Extract the [X, Y] coordinate from the center of the cell holding the provided text.  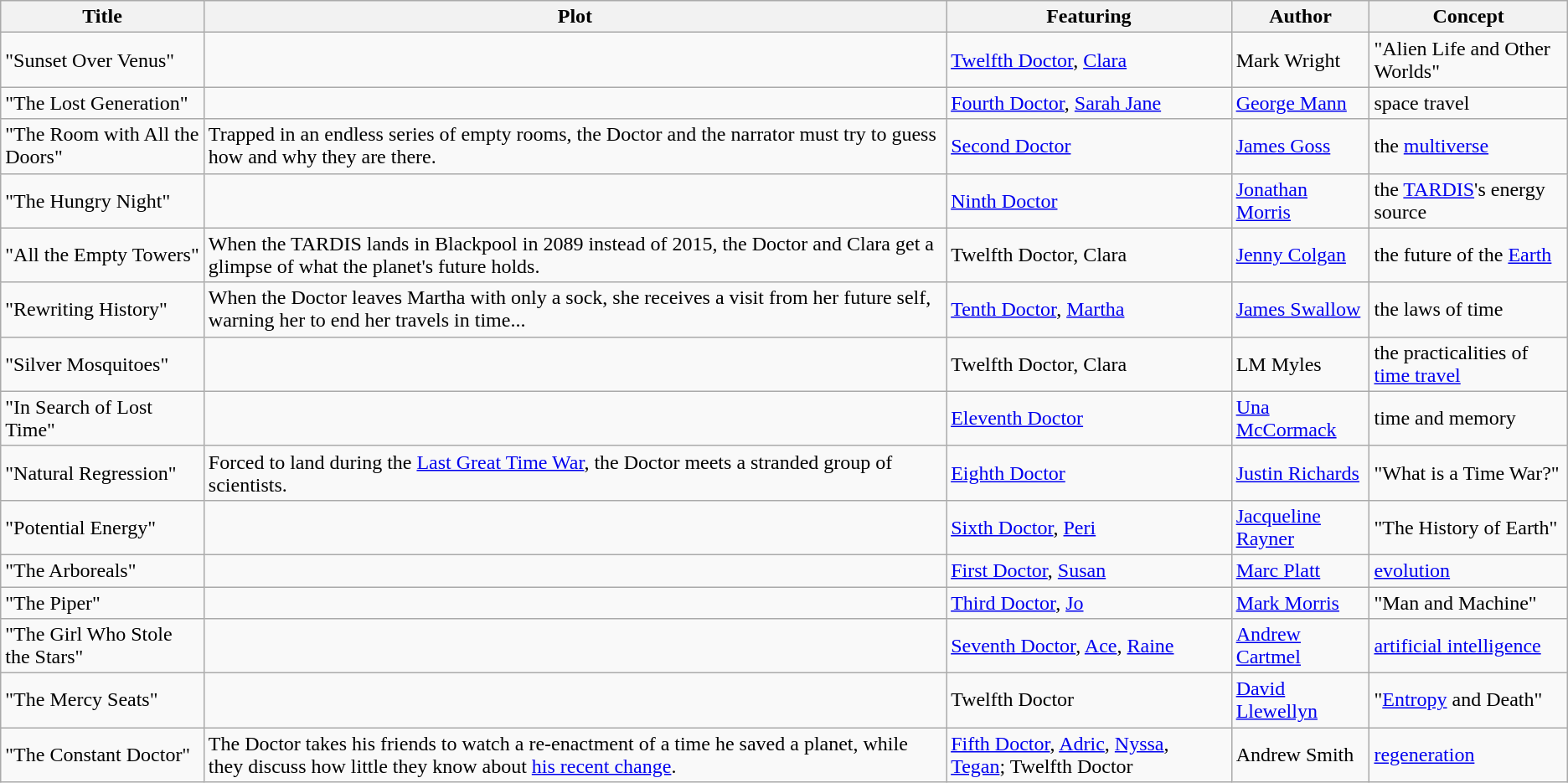
the laws of time [1468, 310]
the future of the Earth [1468, 255]
Featuring [1089, 17]
Author [1300, 17]
Jacqueline Rayner [1300, 528]
Seventh Doctor, Ace, Raine [1089, 646]
"Potential Energy" [102, 528]
LM Myles [1300, 363]
Tenth Doctor, Martha [1089, 310]
the multiverse [1468, 146]
Eleventh Doctor [1089, 419]
When the Doctor leaves Martha with only a sock, she receives a visit from her future self, warning her to end her travels in time... [575, 310]
"The Arboreals" [102, 570]
When the TARDIS lands in Blackpool in 2089 instead of 2015, the Doctor and Clara get a glimpse of what the planet's future holds. [575, 255]
Fifth Doctor, Adric, Nyssa, Tegan; Twelfth Doctor [1089, 755]
Trapped in an endless series of empty rooms, the Doctor and the narrator must try to guess how and why they are there. [575, 146]
Title [102, 17]
"The Hungry Night" [102, 201]
"The Piper" [102, 602]
space travel [1468, 103]
evolution [1468, 570]
"The Room with All the Doors" [102, 146]
"Alien Life and Other Worlds" [1468, 60]
Forced to land during the Last Great Time War, the Doctor meets a stranded group of scientists. [575, 472]
The Doctor takes his friends to watch a re-enactment of a time he saved a planet, while they discuss how little they know about his recent change. [575, 755]
"Sunset Over Venus" [102, 60]
Una McCormack [1300, 419]
George Mann [1300, 103]
David Llewellyn [1300, 700]
"The Constant Doctor" [102, 755]
Mark Wright [1300, 60]
"The Lost Generation" [102, 103]
artificial intelligence [1468, 646]
Marc Platt [1300, 570]
Concept [1468, 17]
the TARDIS's energy source [1468, 201]
Andrew Smith [1300, 755]
Mark Morris [1300, 602]
Ninth Doctor [1089, 201]
"What is a Time War?" [1468, 472]
the practicalities of time travel [1468, 363]
"Silver Mosquitoes" [102, 363]
Eighth Doctor [1089, 472]
Jonathan Morris [1300, 201]
"Entropy and Death" [1468, 700]
Twelfth Doctor [1089, 700]
"Natural Regression" [102, 472]
Sixth Doctor, Peri [1089, 528]
regeneration [1468, 755]
"All the Empty Towers" [102, 255]
"Rewriting History" [102, 310]
Justin Richards [1300, 472]
time and memory [1468, 419]
James Swallow [1300, 310]
Third Doctor, Jo [1089, 602]
Plot [575, 17]
"In Search of Lost Time" [102, 419]
"The Girl Who Stole the Stars" [102, 646]
James Goss [1300, 146]
Second Doctor [1089, 146]
"The Mercy Seats" [102, 700]
"The History of Earth" [1468, 528]
"Man and Machine" [1468, 602]
Fourth Doctor, Sarah Jane [1089, 103]
Andrew Cartmel [1300, 646]
Jenny Colgan [1300, 255]
First Doctor, Susan [1089, 570]
